Provide the (x, y) coordinate of the cell's center where the given text is located.  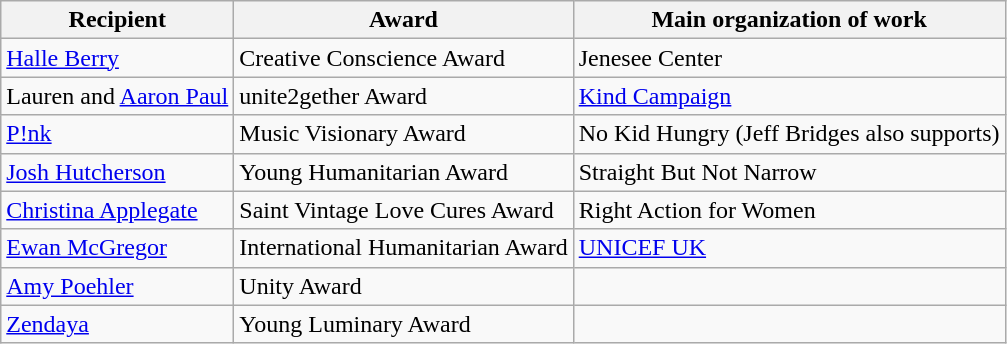
Josh Hutcherson (118, 172)
P!nk (118, 134)
No Kid Hungry (Jeff Bridges also supports) (789, 134)
Award (404, 20)
Music Visionary Award (404, 134)
Straight But Not Narrow (789, 172)
UNICEF UK (789, 248)
Zendaya (118, 324)
Creative Conscience Award (404, 58)
Christina Applegate (118, 210)
Kind Campaign (789, 96)
Recipient (118, 20)
unite2gether Award (404, 96)
Unity Award (404, 286)
Amy Poehler (118, 286)
Young Luminary Award (404, 324)
Lauren and Aaron Paul (118, 96)
Young Humanitarian Award (404, 172)
Ewan McGregor (118, 248)
International Humanitarian Award (404, 248)
Jenesee Center (789, 58)
Right Action for Women (789, 210)
Main organization of work (789, 20)
Halle Berry (118, 58)
Saint Vintage Love Cures Award (404, 210)
